Return the (X, Y) coordinate for the center point of the cell that contains the specified text.  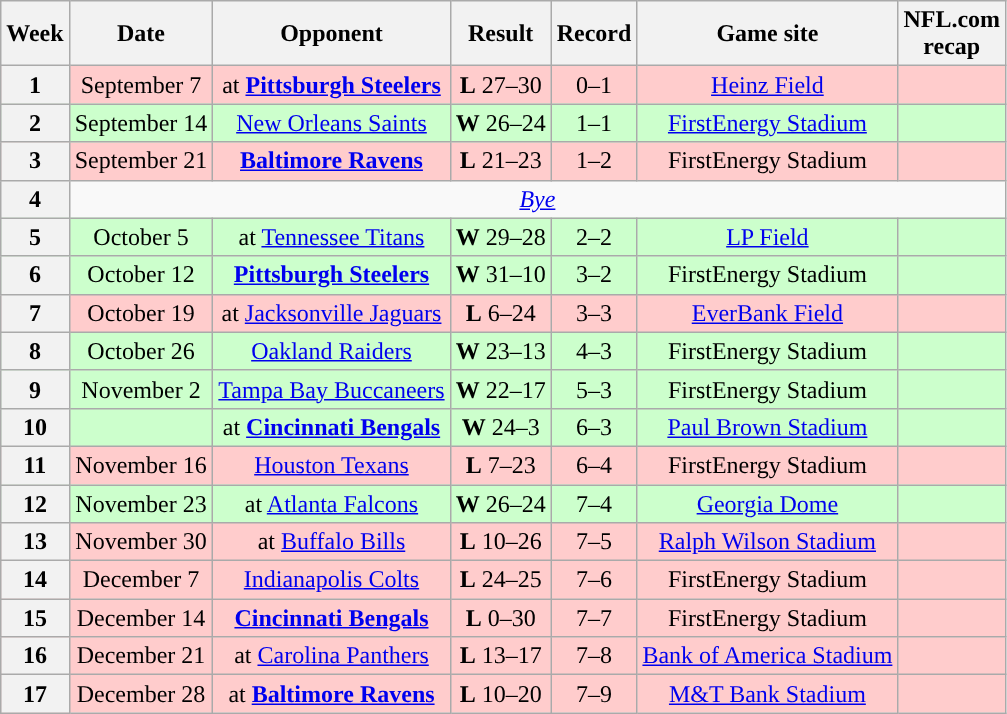
5–3 (594, 389)
7–4 (594, 503)
LP Field (768, 237)
October 5 (141, 237)
at Carolina Panthers (332, 656)
M&T Bank Stadium (768, 694)
Tampa Bay Buccaneers (332, 389)
Ralph Wilson Stadium (768, 542)
13 (35, 542)
NFL.comrecap (952, 34)
December 7 (141, 580)
W 23–13 (500, 351)
Week (35, 34)
7 (35, 313)
6 (35, 275)
October 19 (141, 313)
Georgia Dome (768, 503)
L 7–23 (500, 465)
L 24–25 (500, 580)
at Cincinnati Bengals (332, 427)
W 31–10 (500, 275)
Heinz Field (768, 85)
September 7 (141, 85)
3 (35, 161)
5 (35, 237)
L 27–30 (500, 85)
November 30 (141, 542)
Bank of America Stadium (768, 656)
7–6 (594, 580)
Houston Texans (332, 465)
3–3 (594, 313)
at Buffalo Bills (332, 542)
September 21 (141, 161)
EverBank Field (768, 313)
14 (35, 580)
W 29–28 (500, 237)
10 (35, 427)
October 12 (141, 275)
3–2 (594, 275)
6–3 (594, 427)
Indianapolis Colts (332, 580)
8 (35, 351)
Paul Brown Stadium (768, 427)
4 (35, 199)
17 (35, 694)
7–5 (594, 542)
December 28 (141, 694)
at Baltimore Ravens (332, 694)
1–1 (594, 123)
November 23 (141, 503)
November 16 (141, 465)
Result (500, 34)
Bye (537, 199)
7–9 (594, 694)
15 (35, 618)
at Jacksonville Jaguars (332, 313)
Game site (768, 34)
December 21 (141, 656)
6–4 (594, 465)
L 6–24 (500, 313)
1 (35, 85)
16 (35, 656)
9 (35, 389)
L 10–26 (500, 542)
at Pittsburgh Steelers (332, 85)
2 (35, 123)
W 24–3 (500, 427)
at Tennessee Titans (332, 237)
7–7 (594, 618)
1–2 (594, 161)
L 21–23 (500, 161)
New Orleans Saints (332, 123)
Record (594, 34)
Date (141, 34)
12 (35, 503)
4–3 (594, 351)
November 2 (141, 389)
7–8 (594, 656)
11 (35, 465)
October 26 (141, 351)
L 0–30 (500, 618)
at Atlanta Falcons (332, 503)
December 14 (141, 618)
2–2 (594, 237)
L 10–20 (500, 694)
0–1 (594, 85)
Baltimore Ravens (332, 161)
L 13–17 (500, 656)
Oakland Raiders (332, 351)
Cincinnati Bengals (332, 618)
September 14 (141, 123)
Pittsburgh Steelers (332, 275)
W 22–17 (500, 389)
Opponent (332, 34)
